Extract the (x, y) coordinate from the center of the cell holding the provided text.  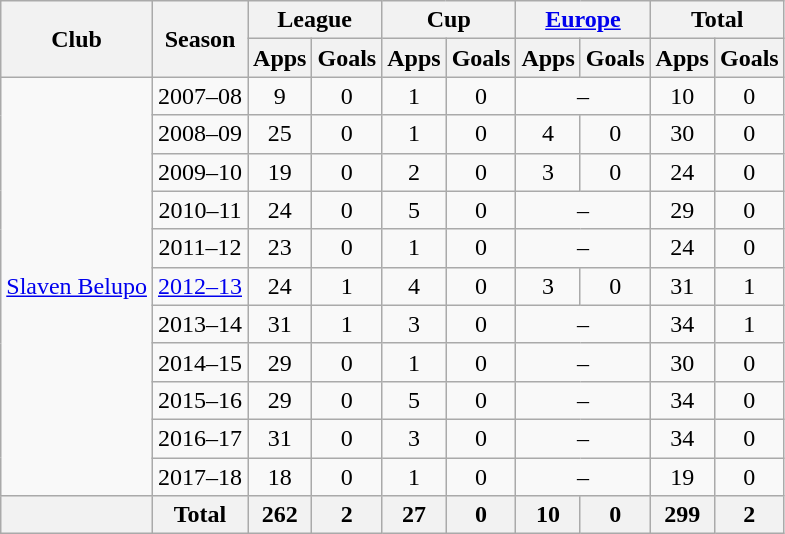
25 (280, 134)
18 (280, 477)
Club (77, 39)
299 (682, 515)
Slaven Belupo (77, 286)
Europe (583, 20)
2012–13 (200, 286)
Season (200, 39)
2013–14 (200, 324)
2017–18 (200, 477)
2015–16 (200, 400)
2011–12 (200, 248)
Cup (449, 20)
2007–08 (200, 96)
2016–17 (200, 438)
League (315, 20)
2009–10 (200, 172)
2010–11 (200, 210)
2008–09 (200, 134)
2014–15 (200, 362)
23 (280, 248)
262 (280, 515)
27 (414, 515)
9 (280, 96)
